Locate the cell with the specified text and output its [x, y] center coordinate. 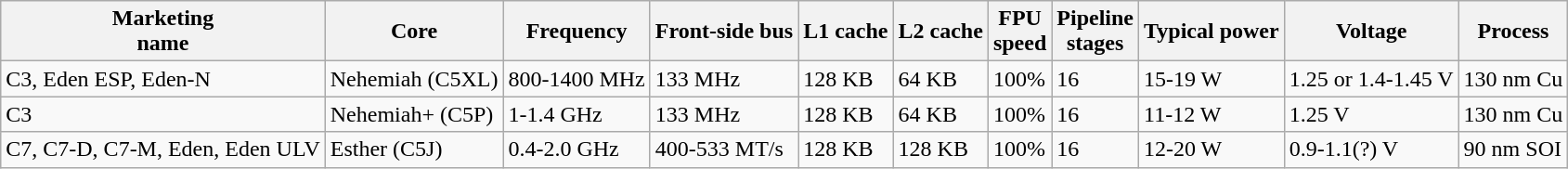
L2 cache [940, 32]
90 nm SOI [1513, 149]
Frequency [577, 32]
0.4-2.0 GHz [577, 149]
0.9-1.1(?) V [1371, 149]
1.25 or 1.4-1.45 V [1371, 79]
Core [414, 32]
Voltage [1371, 32]
L1 cache [846, 32]
400-533 MT/s [724, 149]
Front-side bus [724, 32]
11-12 W [1212, 114]
C3 [163, 114]
Process [1513, 32]
1-1.4 GHz [577, 114]
C3, Eden ESP, Eden-N [163, 79]
800-1400 MHz [577, 79]
15-19 W [1212, 79]
Typical power [1212, 32]
Nehemiah+ (C5P) [414, 114]
C7, C7-D, C7-M, Eden, Eden ULV [163, 149]
12-20 W [1212, 149]
Pipelinestages [1095, 32]
Nehemiah (C5XL) [414, 79]
FPUspeed [1019, 32]
Marketingname [163, 32]
Esther (C5J) [414, 149]
1.25 V [1371, 114]
